Find where the given text appears and provide that cell's center as (x, y) coordinate. 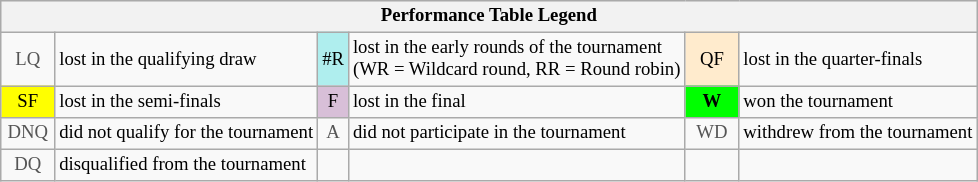
LQ (28, 60)
did not qualify for the tournament (186, 134)
lost in the early rounds of the tournament(WR = Wildcard round, RR = Round robin) (516, 60)
W (712, 102)
WD (712, 134)
DQ (28, 166)
lost in the quarter-finals (858, 60)
won the tournament (858, 102)
lost in the qualifying draw (186, 60)
Performance Table Legend (489, 16)
withdrew from the tournament (858, 134)
QF (712, 60)
#R (334, 60)
F (334, 102)
SF (28, 102)
A (334, 134)
DNQ (28, 134)
lost in the semi-finals (186, 102)
did not participate in the tournament (516, 134)
lost in the final (516, 102)
disqualified from the tournament (186, 166)
